Identify which cell holds the provided text, then report its (x, y) central coordinate. 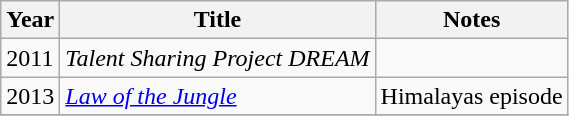
Year (30, 20)
Talent Sharing Project DREAM (218, 58)
Law of the Jungle (218, 96)
Notes (472, 20)
Title (218, 20)
2013 (30, 96)
2011 (30, 58)
Himalayas episode (472, 96)
